Provide the [X, Y] coordinate of the cell's center where the given text is located.  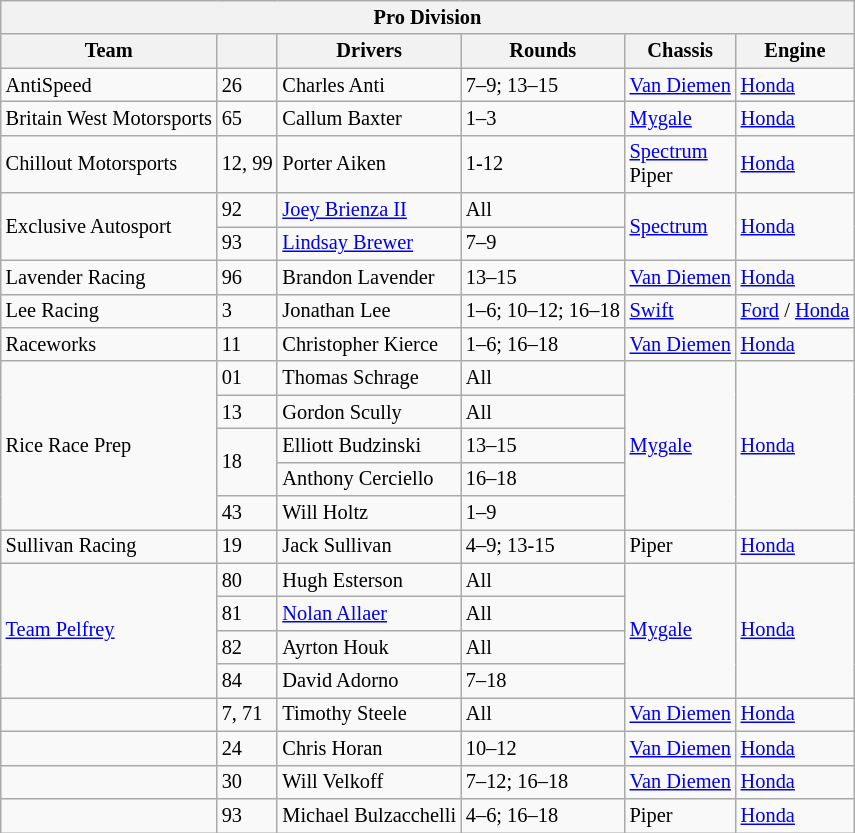
SpectrumPiper [680, 164]
Lee Racing [109, 311]
Gordon Scully [368, 412]
92 [248, 210]
Christopher Kierce [368, 344]
1–6; 16–18 [543, 344]
Britain West Motorsports [109, 118]
Jonathan Lee [368, 311]
Pro Division [428, 17]
4–6; 16–18 [543, 815]
82 [248, 647]
Team [109, 51]
Sullivan Racing [109, 546]
Joey Brienza II [368, 210]
10–12 [543, 748]
Lavender Racing [109, 277]
Will Holtz [368, 513]
Brandon Lavender [368, 277]
Drivers [368, 51]
Raceworks [109, 344]
Callum Baxter [368, 118]
1–3 [543, 118]
Timothy Steele [368, 714]
Hugh Esterson [368, 580]
AntiSpeed [109, 85]
Anthony Cerciello [368, 479]
65 [248, 118]
Porter Aiken [368, 164]
7–9 [543, 243]
1-12 [543, 164]
Team Pelfrey [109, 630]
11 [248, 344]
19 [248, 546]
1–9 [543, 513]
Spectrum [680, 226]
Engine [795, 51]
96 [248, 277]
Rounds [543, 51]
Elliott Budzinski [368, 445]
24 [248, 748]
Charles Anti [368, 85]
4–9; 13-15 [543, 546]
01 [248, 378]
Chillout Motorsports [109, 164]
Chris Horan [368, 748]
16–18 [543, 479]
80 [248, 580]
David Adorno [368, 681]
13 [248, 412]
18 [248, 462]
81 [248, 613]
Ayrton Houk [368, 647]
Jack Sullivan [368, 546]
Chassis [680, 51]
Michael Bulzacchelli [368, 815]
Will Velkoff [368, 782]
Swift [680, 311]
Exclusive Autosport [109, 226]
26 [248, 85]
3 [248, 311]
30 [248, 782]
7–12; 16–18 [543, 782]
Ford / Honda [795, 311]
84 [248, 681]
Rice Race Prep [109, 445]
Lindsay Brewer [368, 243]
12, 99 [248, 164]
43 [248, 513]
1–6; 10–12; 16–18 [543, 311]
7–9; 13–15 [543, 85]
7, 71 [248, 714]
7–18 [543, 681]
Nolan Allaer [368, 613]
Thomas Schrage [368, 378]
